Locate the cell with the specified text and output its (X, Y) center coordinate. 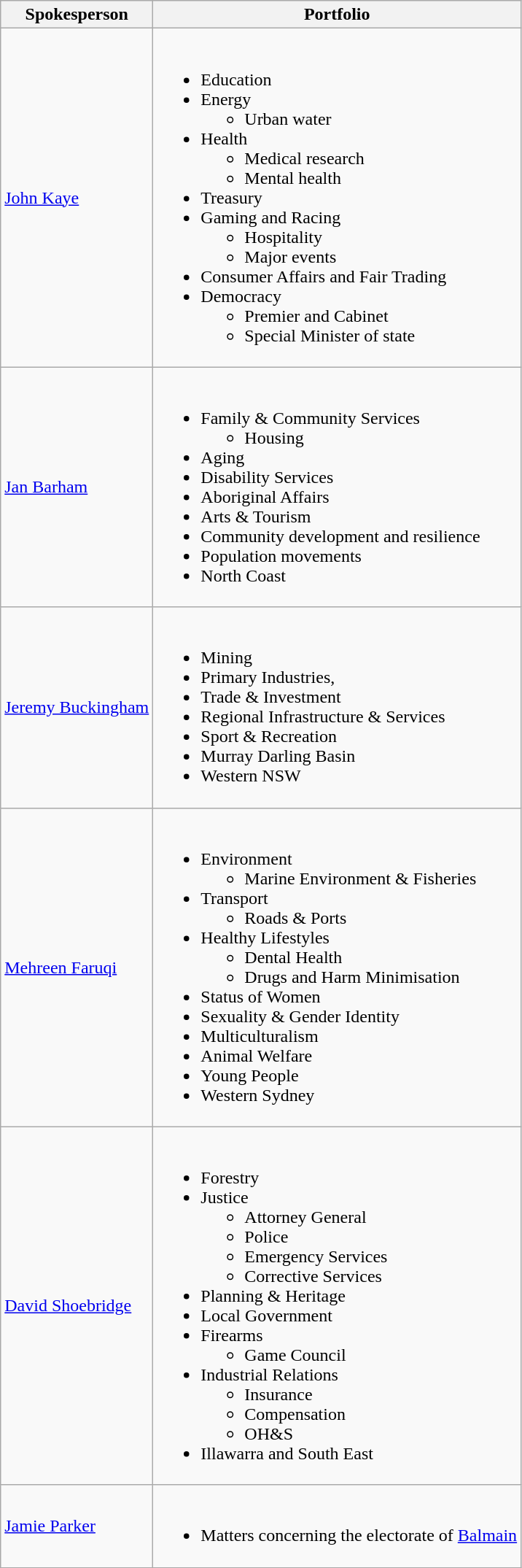
David Shoebridge (77, 1306)
Mehreen Faruqi (77, 968)
Jan Barham (77, 487)
Portfolio (337, 15)
MiningPrimary Industries,Trade & InvestmentRegional Infrastructure & ServicesSport & RecreationMurray Darling BasinWestern NSW (337, 708)
Jamie Parker (77, 1526)
Spokesperson (77, 15)
John Kaye (77, 198)
Jeremy Buckingham (77, 708)
Matters concerning the electorate of Balmain (337, 1526)
